For the text-containing cell, return its midpoint in [X, Y] coordinate format. 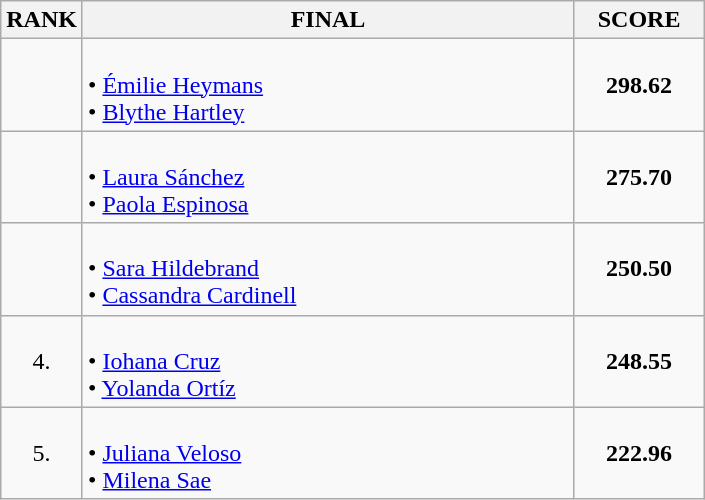
• Juliana Veloso• Milena Sae [328, 453]
5. [42, 453]
298.62 [640, 85]
• Laura Sánchez• Paola Espinosa [328, 177]
275.70 [640, 177]
248.55 [640, 361]
250.50 [640, 269]
• Émilie Heymans• Blythe Hartley [328, 85]
SCORE [640, 20]
• Sara Hildebrand• Cassandra Cardinell [328, 269]
• Iohana Cruz• Yolanda Ortíz [328, 361]
222.96 [640, 453]
RANK [42, 20]
4. [42, 361]
FINAL [328, 20]
